For the text-containing cell, return its midpoint in [x, y] coordinate format. 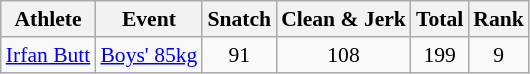
Clean & Jerk [344, 19]
Rank [498, 19]
Boys' 85kg [148, 55]
Irfan Butt [48, 55]
91 [239, 55]
9 [498, 55]
199 [440, 55]
Snatch [239, 19]
Athlete [48, 19]
108 [344, 55]
Total [440, 19]
Event [148, 19]
